Provide the (X, Y) coordinate of the cell's center where the given text is located.  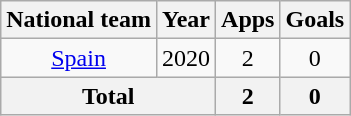
Apps (248, 20)
Year (186, 20)
Total (108, 96)
Goals (315, 20)
2020 (186, 58)
Spain (79, 58)
National team (79, 20)
